Determine the (x, y) coordinate at the center of the cell enclosing the given text.  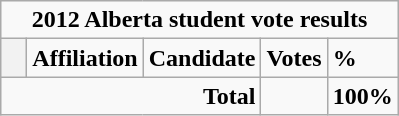
Total (131, 96)
% (362, 58)
Votes (294, 58)
100% (362, 96)
Affiliation (85, 58)
2012 Alberta student vote results (200, 20)
Candidate (202, 58)
